Search for the cell housing the specified text and yield its (X, Y) center coordinate. 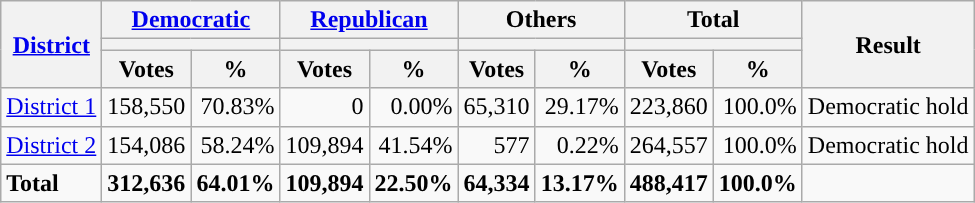
312,636 (146, 183)
0.22% (580, 145)
70.83% (236, 107)
22.50% (414, 183)
223,860 (668, 107)
13.17% (580, 183)
64,334 (496, 183)
Result (888, 44)
Republican (369, 20)
0 (324, 107)
29.17% (580, 107)
64.01% (236, 183)
District (52, 44)
41.54% (414, 145)
264,557 (668, 145)
District 2 (52, 145)
154,086 (146, 145)
Others (541, 20)
158,550 (146, 107)
District 1 (52, 107)
65,310 (496, 107)
Democratic (191, 20)
58.24% (236, 145)
577 (496, 145)
0.00% (414, 107)
488,417 (668, 183)
